From the cell containing the given text, extract its center point as (X, Y) coordinate. 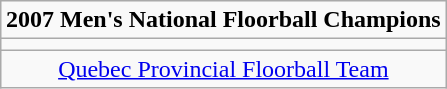
Quebec Provincial Floorball Team (223, 69)
2007 Men's National Floorball Champions (223, 20)
